Extract the (x, y) coordinate from the center of the cell holding the provided text.  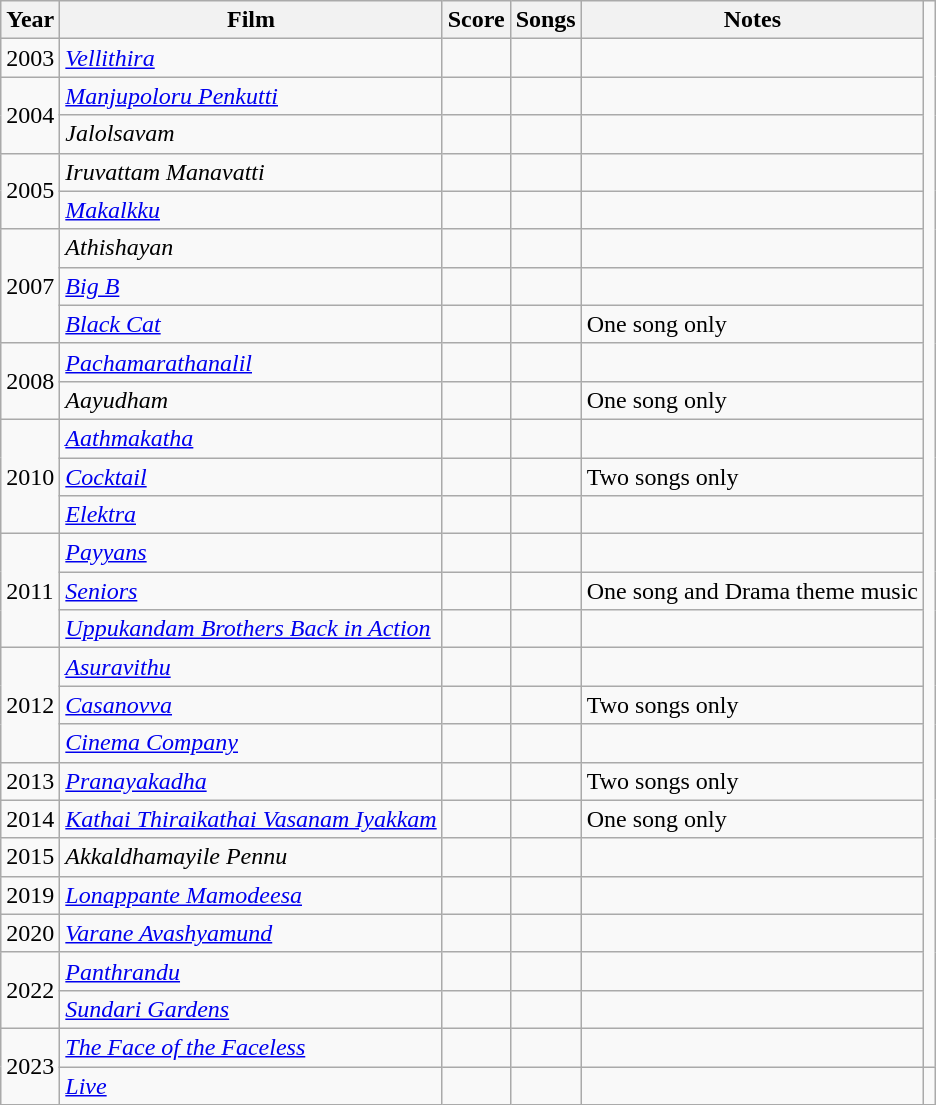
Casanovva (251, 705)
Uppukandam Brothers Back in Action (251, 629)
2012 (30, 705)
One song and Drama theme music (752, 591)
Black Cat (251, 324)
2011 (30, 591)
Songs (546, 20)
Aathmakatha (251, 438)
Year (30, 20)
2013 (30, 781)
Akkaldhamayile Pennu (251, 857)
2014 (30, 819)
2005 (30, 191)
2022 (30, 990)
Athishayan (251, 248)
Jalolsavam (251, 134)
Cocktail (251, 477)
Film (251, 20)
Iruvattam Manavatti (251, 172)
Elektra (251, 515)
2023 (30, 1066)
The Face of the Faceless (251, 1047)
2020 (30, 933)
Asuravithu (251, 667)
Lonappante Mamodeesa (251, 895)
Score (476, 20)
Payyans (251, 553)
2004 (30, 115)
Live (251, 1085)
2015 (30, 857)
2010 (30, 476)
Pachamarathanalil (251, 362)
Panthrandu (251, 971)
Notes (752, 20)
Big B (251, 286)
Makalkku (251, 210)
Kathai Thiraikathai Vasanam Iyakkam (251, 819)
Sundari Gardens (251, 1009)
Aayudham (251, 400)
Pranayakadha (251, 781)
Vellithira (251, 58)
2019 (30, 895)
Varane Avashyamund (251, 933)
Manjupoloru Penkutti (251, 96)
Seniors (251, 591)
2007 (30, 286)
Cinema Company (251, 743)
2008 (30, 381)
2003 (30, 58)
